Extract the (x, y) coordinate from the center of the cell holding the provided text.  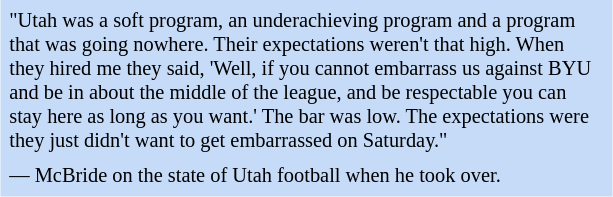
— McBride on the state of Utah football when he took over. (306, 176)
